Locate the cell with the specified text and output its [x, y] center coordinate. 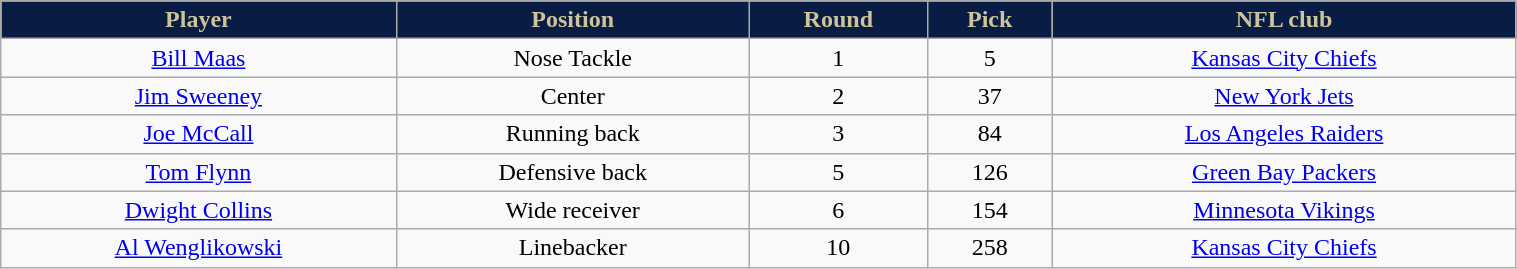
Round [838, 20]
Dwight Collins [198, 210]
Nose Tackle [572, 58]
37 [990, 96]
Position [572, 20]
1 [838, 58]
84 [990, 134]
Al Wenglikowski [198, 248]
Pick [990, 20]
Jim Sweeney [198, 96]
New York Jets [1284, 96]
10 [838, 248]
126 [990, 172]
Tom Flynn [198, 172]
Linebacker [572, 248]
Bill Maas [198, 58]
Minnesota Vikings [1284, 210]
NFL club [1284, 20]
258 [990, 248]
Green Bay Packers [1284, 172]
Los Angeles Raiders [1284, 134]
Wide receiver [572, 210]
3 [838, 134]
Running back [572, 134]
Player [198, 20]
6 [838, 210]
Joe McCall [198, 134]
154 [990, 210]
2 [838, 96]
Center [572, 96]
Defensive back [572, 172]
